Find where the given text appears and provide that cell's center as (X, Y) coordinate. 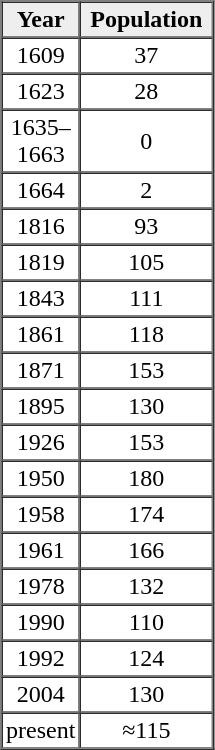
37 (146, 56)
110 (146, 622)
1664 (41, 190)
1958 (41, 514)
28 (146, 92)
1950 (41, 478)
1992 (41, 658)
1816 (41, 226)
1609 (41, 56)
180 (146, 478)
174 (146, 514)
Population (146, 20)
105 (146, 262)
2004 (41, 694)
111 (146, 298)
1895 (41, 406)
1871 (41, 370)
93 (146, 226)
1926 (41, 442)
0 (146, 142)
1623 (41, 92)
1990 (41, 622)
132 (146, 586)
1635–1663 (41, 142)
166 (146, 550)
1978 (41, 586)
Year (41, 20)
≈115 (146, 730)
1819 (41, 262)
124 (146, 658)
1843 (41, 298)
118 (146, 334)
present (41, 730)
2 (146, 190)
1961 (41, 550)
1861 (41, 334)
